Pinpoint the cell where the given text exists, returning its (X, Y) midpoint coordinate. 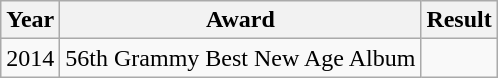
56th Grammy Best New Age Album (240, 58)
2014 (30, 58)
Year (30, 20)
Award (240, 20)
Result (459, 20)
